From the cell containing the given text, extract its center point as [x, y] coordinate. 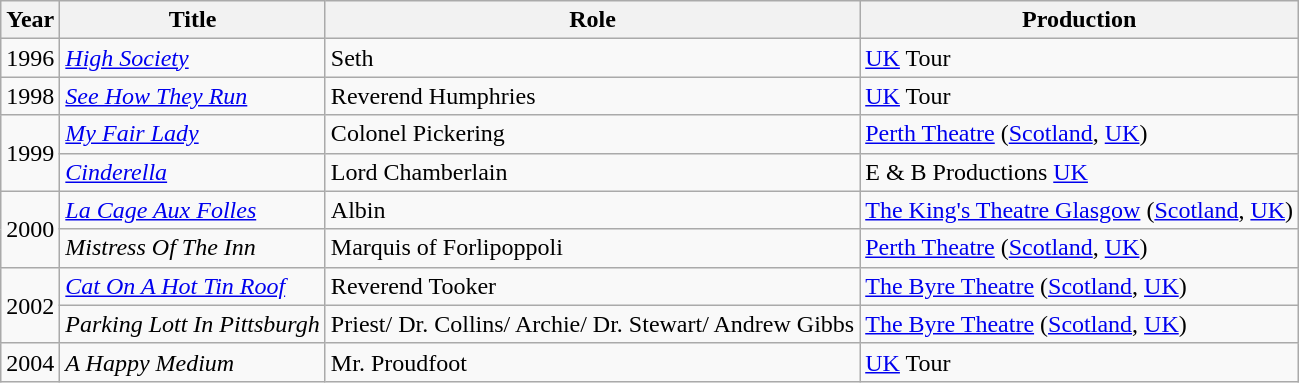
La Cage Aux Folles [193, 210]
Parking Lott In Pittsburgh [193, 324]
2004 [30, 362]
2002 [30, 305]
See How They Run [193, 96]
Colonel Pickering [592, 134]
2000 [30, 229]
Marquis of Forlipoppoli [592, 248]
1996 [30, 58]
Cinderella [193, 172]
High Society [193, 58]
Role [592, 20]
1999 [30, 153]
Mr. Proudfoot [592, 362]
A Happy Medium [193, 362]
Reverend Tooker [592, 286]
Title [193, 20]
1998 [30, 96]
E & B Productions UK [1080, 172]
Production [1080, 20]
Priest/ Dr. Collins/ Archie/ Dr. Stewart/ Andrew Gibbs [592, 324]
The King's Theatre Glasgow (Scotland, UK) [1080, 210]
Reverend Humphries [592, 96]
Cat On A Hot Tin Roof [193, 286]
Year [30, 20]
Seth [592, 58]
Lord Chamberlain [592, 172]
My Fair Lady [193, 134]
Albin [592, 210]
Mistress Of The Inn [193, 248]
